Find where the given text appears and provide that cell's center as [x, y] coordinate. 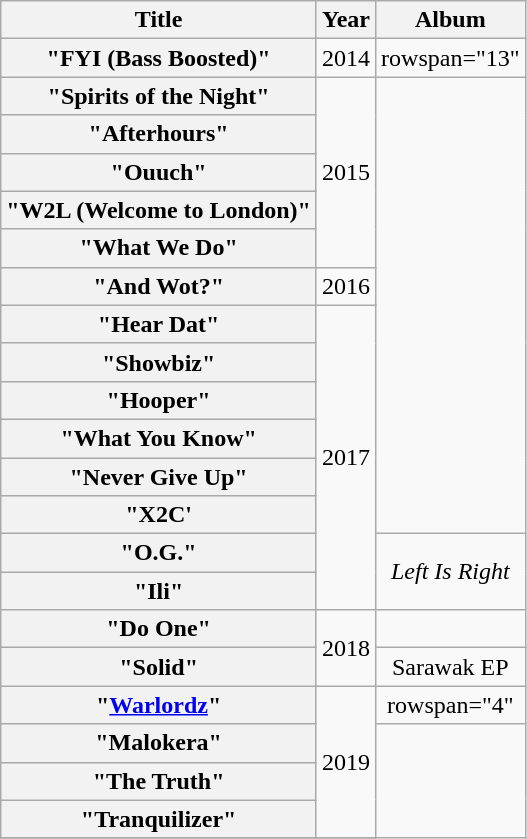
"Ouuch" [159, 172]
"Tranquilizer" [159, 819]
2019 [346, 762]
"W2L (Welcome to London)" [159, 210]
rowspan="4" [451, 705]
Album [451, 20]
Year [346, 20]
"X2C' [159, 515]
rowspan="13" [451, 58]
"FYI (Bass Boosted)" [159, 58]
"Ili" [159, 591]
"O.G." [159, 553]
"Never Give Up" [159, 477]
"What We Do" [159, 248]
2018 [346, 648]
"What You Know" [159, 438]
Left Is Right [451, 572]
Title [159, 20]
"And Wot?" [159, 286]
"Hooper" [159, 400]
2015 [346, 172]
"Malokera" [159, 743]
2017 [346, 457]
"Hear Dat" [159, 324]
2014 [346, 58]
"Warlordz" [159, 705]
Sarawak EP [451, 667]
"Afterhours" [159, 134]
2016 [346, 286]
"Solid" [159, 667]
"Showbiz" [159, 362]
"Do One" [159, 629]
"Spirits of the Night" [159, 96]
"The Truth" [159, 781]
